Pinpoint the cell where the given text exists, returning its (x, y) midpoint coordinate. 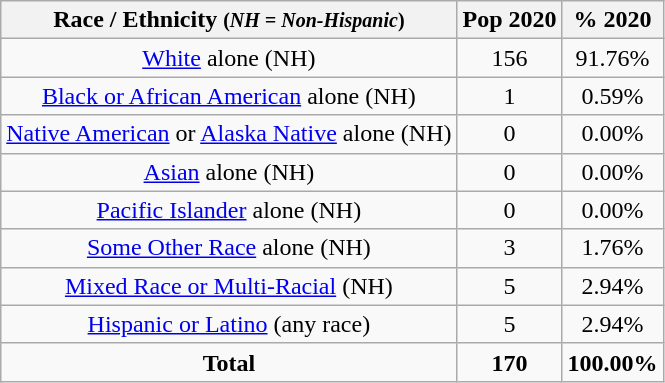
Native American or Alaska Native alone (NH) (229, 134)
100.00% (612, 362)
3 (510, 248)
Pop 2020 (510, 20)
170 (510, 362)
Mixed Race or Multi-Racial (NH) (229, 286)
Race / Ethnicity (NH = Non-Hispanic) (229, 20)
Total (229, 362)
1.76% (612, 248)
Asian alone (NH) (229, 172)
Black or African American alone (NH) (229, 96)
91.76% (612, 58)
% 2020 (612, 20)
Some Other Race alone (NH) (229, 248)
0.59% (612, 96)
Pacific Islander alone (NH) (229, 210)
White alone (NH) (229, 58)
156 (510, 58)
Hispanic or Latino (any race) (229, 324)
1 (510, 96)
